Capture the cell that displays the provided text and extract its (x, y) central coordinate. 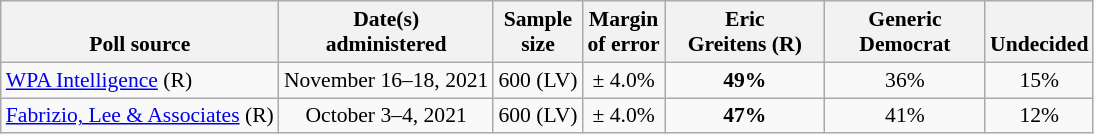
12% (1039, 116)
GenericDemocrat (905, 32)
October 3–4, 2021 (386, 116)
Fabrizio, Lee & Associates (R) (140, 116)
Date(s)administered (386, 32)
41% (905, 116)
Marginof error (623, 32)
Samplesize (538, 32)
15% (1039, 80)
Poll source (140, 32)
47% (745, 116)
49% (745, 80)
36% (905, 80)
November 16–18, 2021 (386, 80)
EricGreitens (R) (745, 32)
Undecided (1039, 32)
WPA Intelligence (R) (140, 80)
